Scan for the cell matching the given text and deliver its [x, y] coordinate at center. 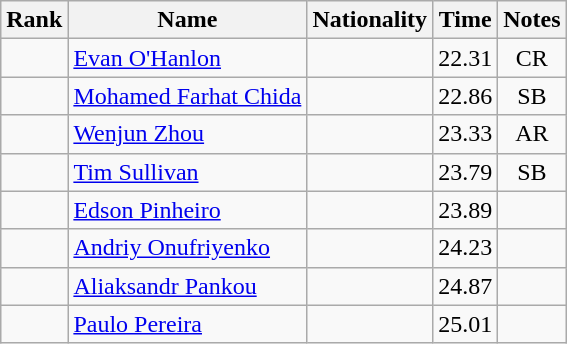
Paulo Pereira [188, 324]
Edson Pinheiro [188, 210]
23.33 [466, 134]
Evan O'Hanlon [188, 58]
AR [532, 134]
24.87 [466, 286]
Aliaksandr Pankou [188, 286]
Time [466, 20]
22.31 [466, 58]
23.89 [466, 210]
22.86 [466, 96]
Name [188, 20]
Notes [532, 20]
23.79 [466, 172]
Rank [34, 20]
CR [532, 58]
24.23 [466, 248]
Nationality [370, 20]
Tim Sullivan [188, 172]
Wenjun Zhou [188, 134]
Mohamed Farhat Chida [188, 96]
25.01 [466, 324]
Andriy Onufriyenko [188, 248]
